For the text-containing cell, return its midpoint in (x, y) coordinate format. 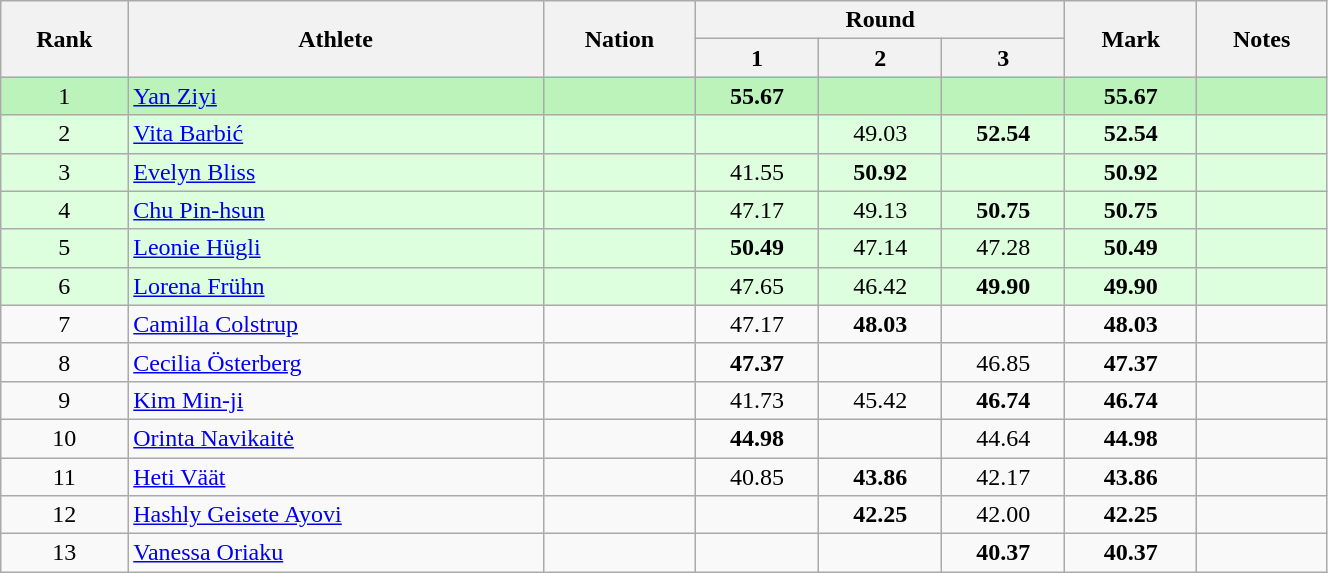
Camilla Colstrup (336, 324)
Nation (619, 39)
Leonie Hügli (336, 248)
46.42 (880, 286)
Vanessa Oriaku (336, 553)
Kim Min-ji (336, 400)
7 (64, 324)
5 (64, 248)
12 (64, 515)
45.42 (880, 400)
40.85 (756, 477)
Mark (1131, 39)
42.17 (1004, 477)
Rank (64, 39)
Cecilia Österberg (336, 362)
46.85 (1004, 362)
49.13 (880, 210)
41.73 (756, 400)
42.00 (1004, 515)
Heti Väät (336, 477)
6 (64, 286)
9 (64, 400)
Orinta Navikaitė (336, 438)
13 (64, 553)
47.65 (756, 286)
Lorena Frühn (336, 286)
4 (64, 210)
44.64 (1004, 438)
Hashly Geisete Ayovi (336, 515)
49.03 (880, 134)
Yan Ziyi (336, 96)
Notes (1262, 39)
11 (64, 477)
Round (880, 20)
Chu Pin-hsun (336, 210)
10 (64, 438)
47.14 (880, 248)
8 (64, 362)
Evelyn Bliss (336, 172)
47.28 (1004, 248)
Athlete (336, 39)
Vita Barbić (336, 134)
41.55 (756, 172)
